Find where the given text appears and provide that cell's center as [x, y] coordinate. 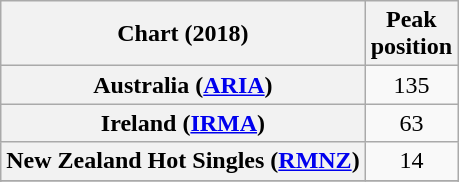
Australia (ARIA) [183, 85]
Ireland (IRMA) [183, 123]
Chart (2018) [183, 34]
Peak position [411, 34]
135 [411, 85]
63 [411, 123]
New Zealand Hot Singles (RMNZ) [183, 161]
14 [411, 161]
